Provide the [X, Y] coordinate of the cell's center where the given text is located.  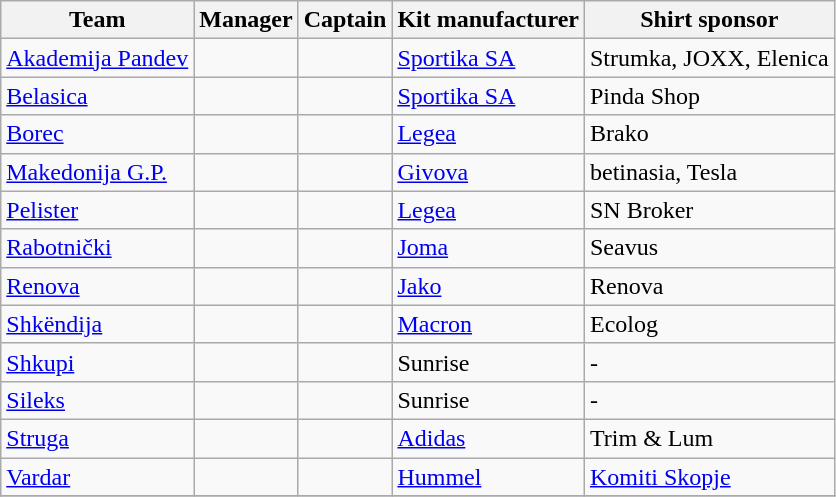
Struga [98, 438]
Kit manufacturer [488, 20]
Seavus [709, 248]
Shirt sponsor [709, 20]
Komiti Skopje [709, 477]
Pelister [98, 210]
Makedonija G.P. [98, 172]
Rabotnički [98, 248]
Ecolog [709, 324]
Brako [709, 134]
SN Broker [709, 210]
Strumka, JOXX, Elenica [709, 58]
Shkupi [98, 362]
Macron [488, 324]
Trim & Lum [709, 438]
Jako [488, 286]
Givova [488, 172]
Adidas [488, 438]
Sileks [98, 400]
betinasia, Tesla [709, 172]
Belasica [98, 96]
Team [98, 20]
Borec [98, 134]
Manager [246, 20]
Akademija Pandev [98, 58]
Shkëndija [98, 324]
Pinda Shop [709, 96]
Joma [488, 248]
Captain [345, 20]
Vardar [98, 477]
Hummel [488, 477]
